For the text-containing cell, return its midpoint in [x, y] coordinate format. 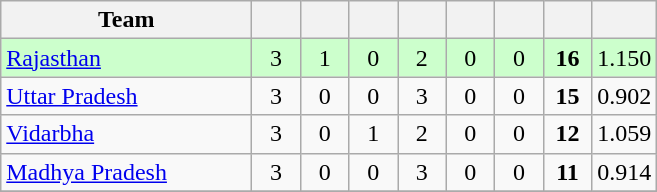
Uttar Pradesh [126, 96]
1.059 [624, 134]
11 [568, 172]
1.150 [624, 58]
0.914 [624, 172]
12 [568, 134]
Rajasthan [126, 58]
Team [126, 20]
16 [568, 58]
0.902 [624, 96]
Vidarbha [126, 134]
15 [568, 96]
Madhya Pradesh [126, 172]
